Determine the (X, Y) coordinate at the center of the cell enclosing the given text.  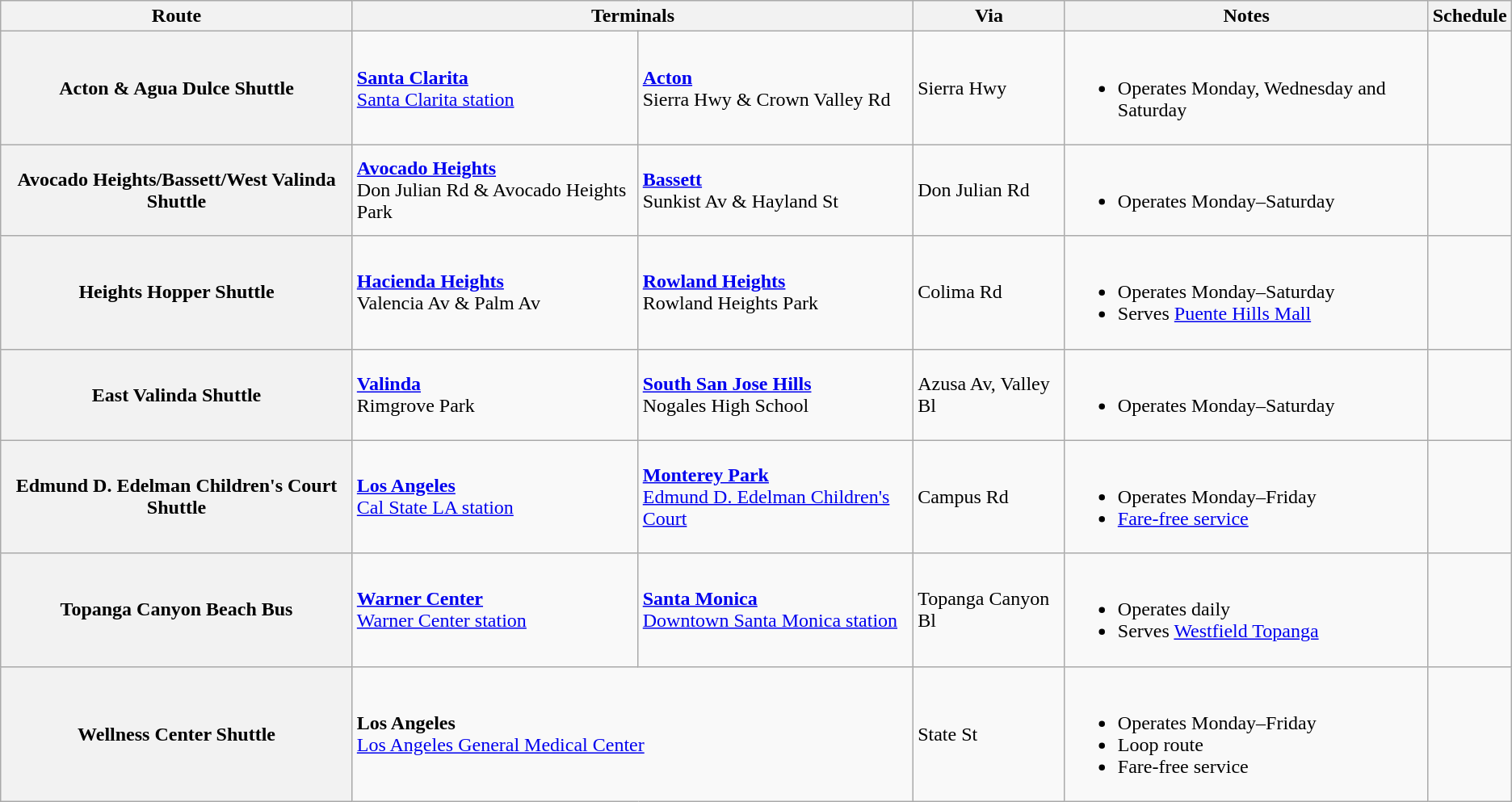
Topanga Canyon Bl (989, 610)
East Valinda Shuttle (177, 394)
South San Jose HillsNogales High School (775, 394)
Operates Monday–FridayFare-free service (1246, 497)
State St (989, 733)
Monterey ParkEdmund D. Edelman Children's Court (775, 497)
Hacienda HeightsValencia Av & Palm Av (495, 292)
Colima Rd (989, 292)
Via (989, 16)
Schedule (1470, 16)
ActonSierra Hwy & Crown Valley Rd (775, 88)
Operates Monday–FridayLoop routeFare-free service (1246, 733)
Don Julian Rd (989, 191)
Operates Monday, Wednesday and Saturday (1246, 88)
Azusa Av, Valley Bl (989, 394)
Santa MonicaDowntown Santa Monica station (775, 610)
Avocado HeightsDon Julian Rd & Avocado Heights Park (495, 191)
BassettSunkist Av & Hayland St (775, 191)
Terminals (632, 16)
Campus Rd (989, 497)
Avocado Heights/Bassett/West Valinda Shuttle (177, 191)
Operates dailyServes Westfield Topanga (1246, 610)
Edmund D. Edelman Children's Court Shuttle (177, 497)
Santa ClaritaSanta Clarita station (495, 88)
Operates Monday–SaturdayServes Puente Hills Mall (1246, 292)
Los AngelesCal State LA station (495, 497)
Sierra Hwy (989, 88)
Route (177, 16)
Los AngelesLos Angeles General Medical Center (632, 733)
Topanga Canyon Beach Bus (177, 610)
Warner CenterWarner Center station (495, 610)
Notes (1246, 16)
Wellness Center Shuttle (177, 733)
Heights Hopper Shuttle (177, 292)
Rowland HeightsRowland Heights Park (775, 292)
Acton & Agua Dulce Shuttle (177, 88)
ValindaRimgrove Park (495, 394)
